Pinpoint the cell where the given text exists, returning its (X, Y) midpoint coordinate. 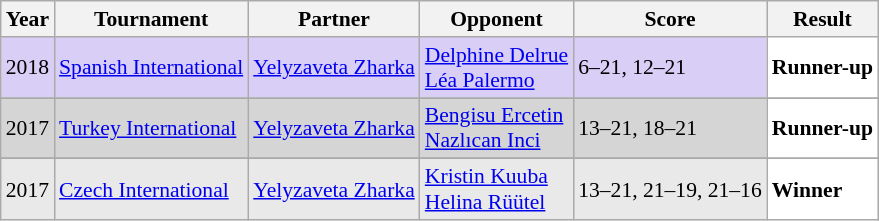
6–21, 12–21 (670, 68)
Year (28, 19)
Turkey International (151, 128)
Czech International (151, 190)
Winner (822, 190)
Partner (334, 19)
Kristin Kuuba Helina Rüütel (496, 190)
13–21, 21–19, 21–16 (670, 190)
Result (822, 19)
2018 (28, 68)
13–21, 18–21 (670, 128)
Bengisu Ercetin Nazlıcan Inci (496, 128)
Delphine Delrue Léa Palermo (496, 68)
Tournament (151, 19)
Score (670, 19)
Spanish International (151, 68)
Opponent (496, 19)
